Pinpoint the cell where the given text exists, returning its (X, Y) midpoint coordinate. 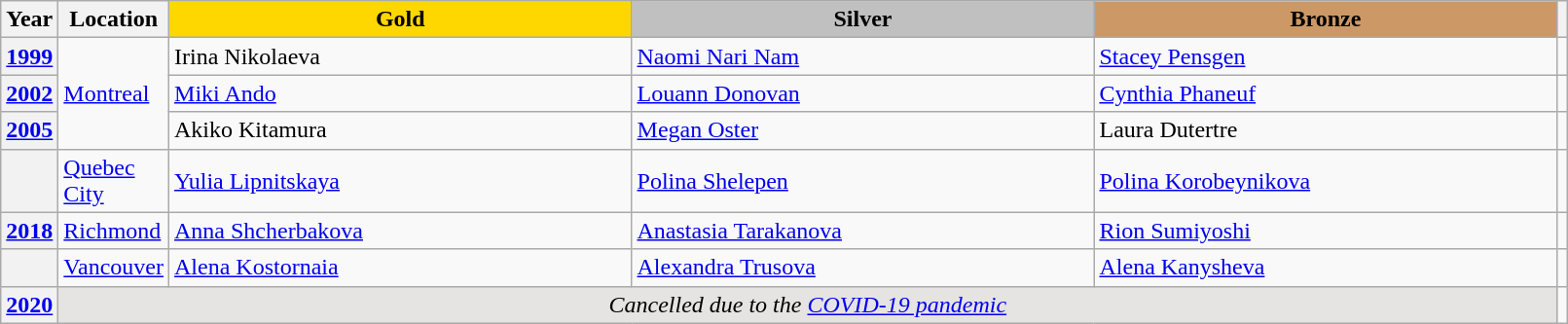
Quebec City (114, 181)
Louann Donovan (862, 93)
Alena Kostornaia (401, 268)
Irina Nikolaeva (401, 56)
Year (29, 19)
Vancouver (114, 268)
Location (114, 19)
Rion Sumiyoshi (1326, 231)
Cynthia Phaneuf (1326, 93)
Miki Ando (401, 93)
Polina Korobeynikova (1326, 181)
1999 (29, 56)
Naomi Nari Nam (862, 56)
Laura Dutertre (1326, 130)
Richmond (114, 231)
Montreal (114, 93)
2002 (29, 93)
Polina Shelepen (862, 181)
Gold (401, 19)
2018 (29, 231)
Akiko Kitamura (401, 130)
Alena Kanysheva (1326, 268)
Bronze (1326, 19)
Anastasia Tarakanova (862, 231)
Silver (862, 19)
Anna Shcherbakova (401, 231)
Cancelled due to the COVID-19 pandemic (808, 305)
Stacey Pensgen (1326, 56)
Yulia Lipnitskaya (401, 181)
2005 (29, 130)
2020 (29, 305)
Alexandra Trusova (862, 268)
Megan Oster (862, 130)
